Pinpoint the cell where the given text exists, returning its [X, Y] midpoint coordinate. 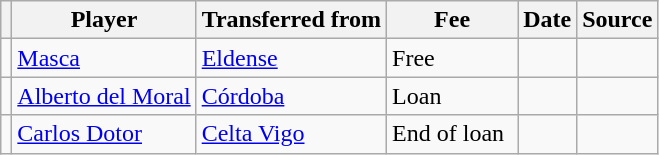
Player [104, 20]
Masca [104, 58]
Eldense [291, 58]
Free [452, 58]
Fee [452, 20]
Alberto del Moral [104, 96]
Celta Vigo [291, 134]
End of loan [452, 134]
Date [548, 20]
Transferred from [291, 20]
Loan [452, 96]
Carlos Dotor [104, 134]
Córdoba [291, 96]
Source [618, 20]
